For the text-containing cell, return its midpoint in (x, y) coordinate format. 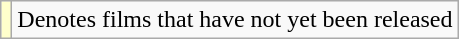
Denotes films that have not yet been released (235, 20)
